Determine the [x, y] coordinate at the center of the cell enclosing the given text.  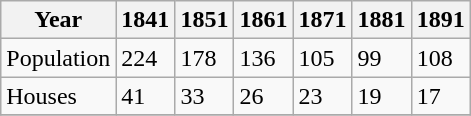
26 [264, 96]
1891 [440, 20]
Year [58, 20]
136 [264, 58]
99 [382, 58]
41 [146, 96]
178 [204, 58]
105 [322, 58]
23 [322, 96]
Houses [58, 96]
17 [440, 96]
1861 [264, 20]
1841 [146, 20]
1871 [322, 20]
224 [146, 58]
Population [58, 58]
33 [204, 96]
108 [440, 58]
1851 [204, 20]
1881 [382, 20]
19 [382, 96]
